Return the [X, Y] coordinate for the center point of the cell that contains the specified text.  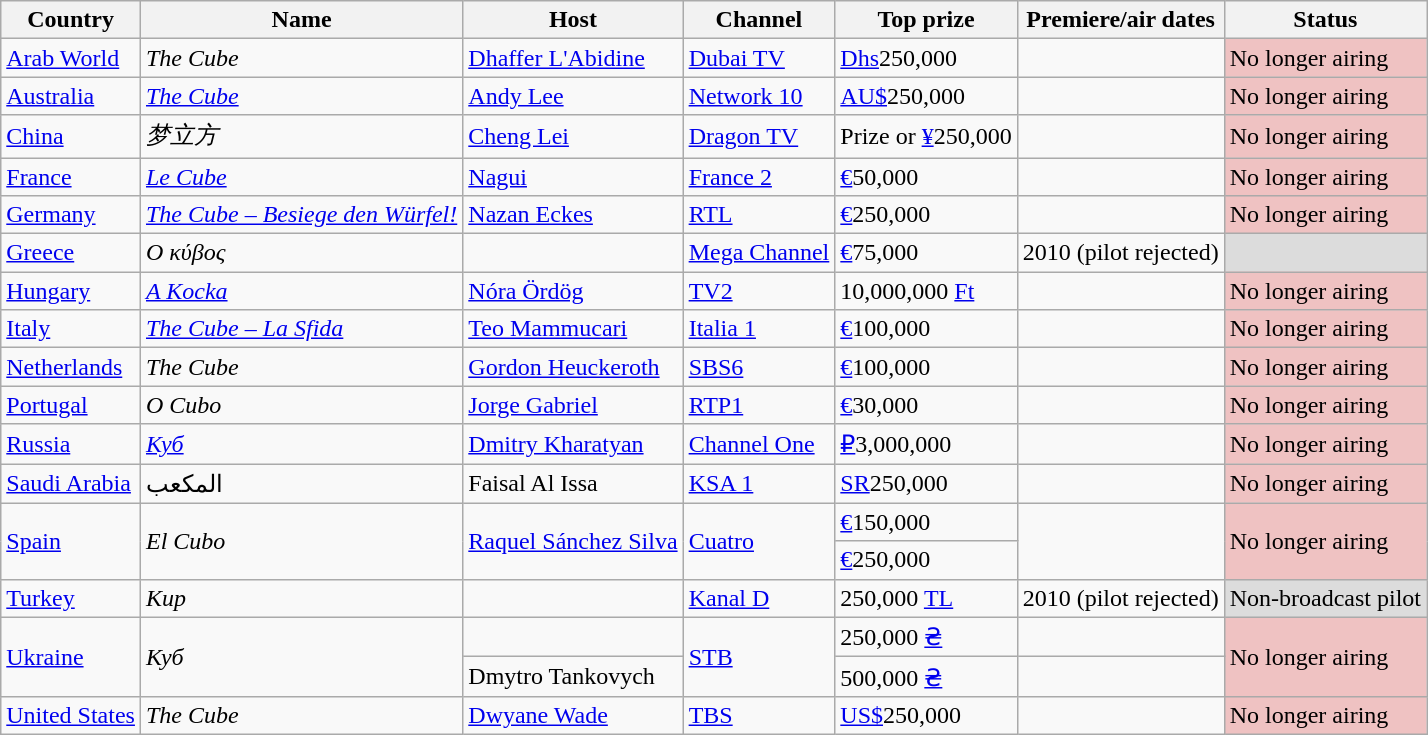
A Kocka [301, 291]
Faisal Al Issa [573, 484]
Nóra Ördög [573, 291]
Raquel Sánchez Silva [573, 541]
TBS [759, 715]
Mega Channel [759, 253]
梦立方 [301, 136]
250,000 TL [926, 598]
Cheng Lei [573, 136]
Kanal D [759, 598]
Italy [71, 329]
China [71, 136]
€30,000 [926, 405]
Dhs250,000 [926, 58]
Nagui [573, 177]
US$250,000 [926, 715]
KSA 1 [759, 484]
RTP1 [759, 405]
Nazan Eckes [573, 215]
Kup [301, 598]
500,000 ₴ [926, 677]
المكعب [301, 484]
O Cubo [301, 405]
10,000,000 Ft [926, 291]
Dragon TV [759, 136]
Country [71, 20]
Status [1325, 20]
France 2 [759, 177]
Teo Mammucari [573, 329]
Dubai TV [759, 58]
Andy Lee [573, 96]
Dwyane Wade [573, 715]
France [71, 177]
Portugal [71, 405]
RTL [759, 215]
Saudi Arabia [71, 484]
Turkey [71, 598]
₽3,000,000 [926, 444]
Premiere/air dates [1120, 20]
Channel One [759, 444]
Gordon Heuckeroth [573, 367]
Greece [71, 253]
€50,000 [926, 177]
O κύβος [301, 253]
Italia 1 [759, 329]
The Cube – Besiege den Würfel! [301, 215]
Host [573, 20]
Non-broadcast pilot [1325, 598]
Dhaffer L'Abidine [573, 58]
€75,000 [926, 253]
Russia [71, 444]
Dmytro Tankovych [573, 677]
Le Cube [301, 177]
Cuatro [759, 541]
Jorge Gabriel [573, 405]
STB [759, 656]
The Cube – La Sfida [301, 329]
El Cubo [301, 541]
Arab World [71, 58]
Netherlands [71, 367]
Germany [71, 215]
Spain [71, 541]
€150,000 [926, 522]
Hungary [71, 291]
SR250,000 [926, 484]
United States [71, 715]
Channel [759, 20]
Ukraine [71, 656]
Network 10 [759, 96]
SBS6 [759, 367]
Prize or ¥250,000 [926, 136]
Top prize [926, 20]
Australia [71, 96]
AU$250,000 [926, 96]
TV2 [759, 291]
250,000 ₴ [926, 637]
Dmitry Kharatyan [573, 444]
Name [301, 20]
